Identify which cell holds the provided text, then report its [X, Y] central coordinate. 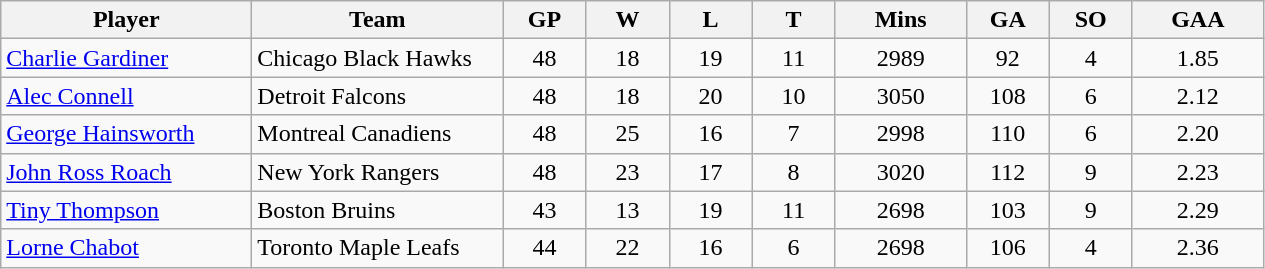
17 [710, 172]
92 [1008, 58]
2989 [900, 58]
43 [544, 210]
7 [794, 134]
George Hainsworth [126, 134]
103 [1008, 210]
3050 [900, 96]
Boston Bruins [378, 210]
108 [1008, 96]
Team [378, 20]
Charlie Gardiner [126, 58]
W [628, 20]
2998 [900, 134]
Detroit Falcons [378, 96]
New York Rangers [378, 172]
T [794, 20]
13 [628, 210]
2.20 [1198, 134]
L [710, 20]
3020 [900, 172]
Chicago Black Hawks [378, 58]
Tiny Thompson [126, 210]
GP [544, 20]
2.29 [1198, 210]
Toronto Maple Leafs [378, 248]
2.36 [1198, 248]
Alec Connell [126, 96]
Player [126, 20]
10 [794, 96]
2.23 [1198, 172]
112 [1008, 172]
GAA [1198, 20]
GA [1008, 20]
25 [628, 134]
8 [794, 172]
John Ross Roach [126, 172]
44 [544, 248]
Montreal Canadiens [378, 134]
Lorne Chabot [126, 248]
1.85 [1198, 58]
110 [1008, 134]
22 [628, 248]
Mins [900, 20]
23 [628, 172]
2.12 [1198, 96]
20 [710, 96]
106 [1008, 248]
SO [1090, 20]
